Scan for the cell matching the given text and deliver its [X, Y] coordinate at center. 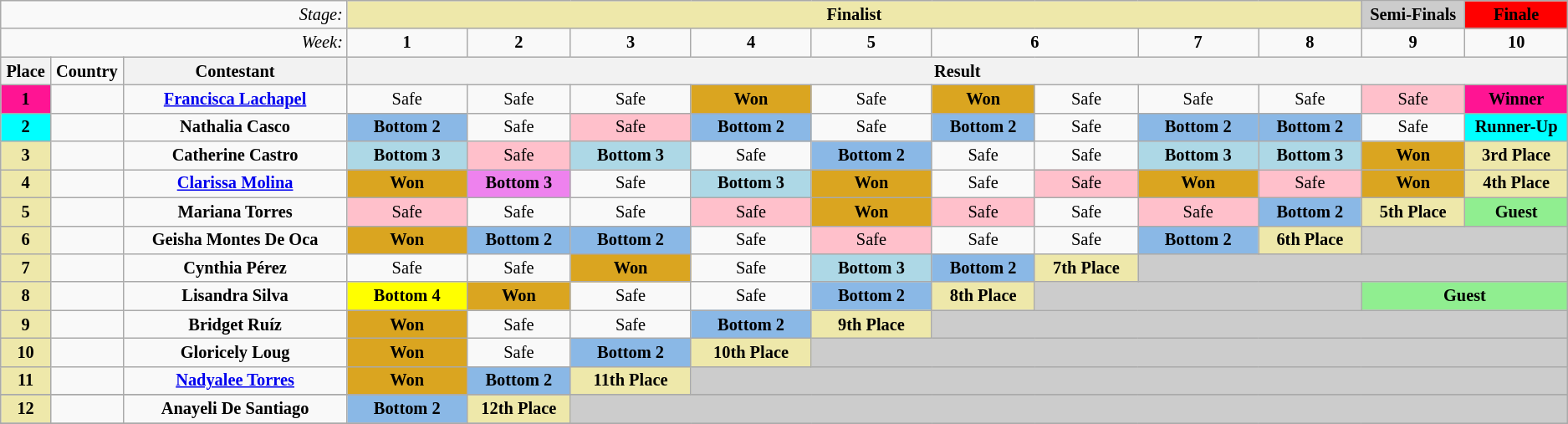
10th Place [751, 352]
Lisandra Silva [234, 296]
Francisca Lachapel [234, 99]
11th Place [631, 381]
7th Place [1085, 268]
9th Place [871, 324]
12th Place [518, 409]
4th Place [1515, 183]
Winner [1515, 99]
5th Place [1413, 212]
Anayeli De Santiago [234, 409]
Bridget Ruíz [234, 324]
Result [958, 71]
12 [26, 409]
Catherine Castro [234, 156]
Finalist [855, 14]
Clarissa Molina [234, 183]
Week: [174, 43]
11 [26, 381]
Nadyalee Torres [234, 381]
6th Place [1310, 240]
Mariana Torres [234, 212]
Semi-Finals [1413, 14]
Cynthia Pérez [234, 268]
8th Place [983, 296]
Bottom 4 [407, 296]
Geisha Montes De Oca [234, 240]
Place [26, 71]
Gloricely Loug [234, 352]
Finale [1515, 14]
3rd Place [1515, 156]
Country [87, 71]
Nathalia Casco [234, 127]
Stage: [174, 14]
Contestant [234, 71]
Runner-Up [1515, 127]
